Determine the [X, Y] coordinate at the center of the cell enclosing the given text.  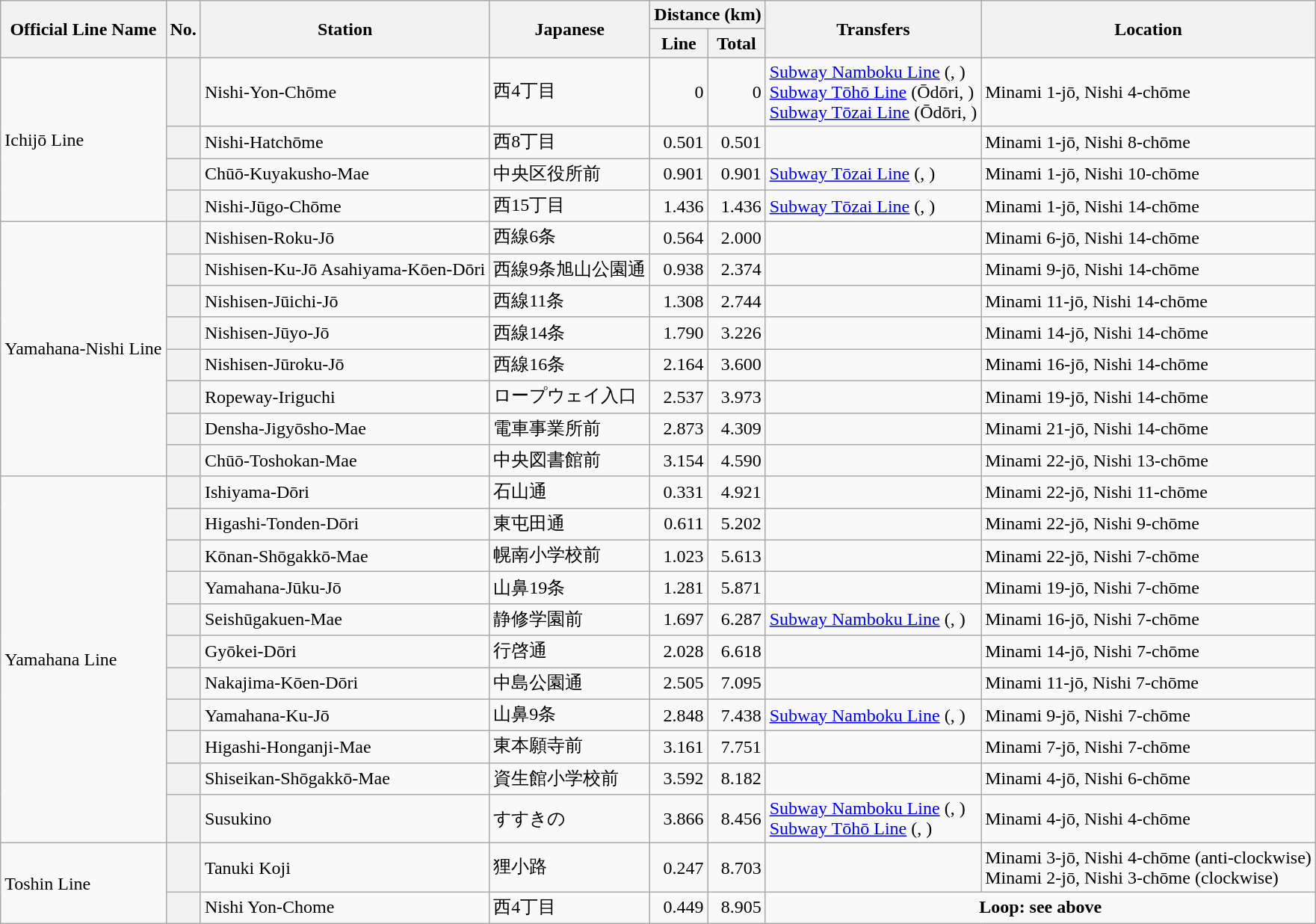
4.309 [737, 429]
Nishisen-Jūyo-Jō [345, 333]
Subway Namboku Line (, ) Subway Tōhō Line (, ) [873, 819]
6.287 [737, 619]
8.456 [737, 819]
Chūō-Toshokan-Mae [345, 461]
2.374 [737, 269]
Location [1149, 29]
西8丁目 [569, 142]
Kōnan-Shōgakkō-Mae [345, 556]
Minami 9-jō, Nishi 14-chōme [1149, 269]
Higashi-Honganji-Mae [345, 748]
Minami 1-jō, Nishi 4-chōme [1149, 92]
Shiseikan-Shōgakkō-Mae [345, 779]
Yamahana-Jūku-Jō [345, 588]
3.866 [679, 819]
西15丁目 [569, 206]
2.164 [679, 365]
Seishūgakuen-Mae [345, 619]
7.438 [737, 715]
東本願寺前 [569, 748]
中央図書館前 [569, 461]
ロープウェイ入口 [569, 396]
8.703 [737, 867]
2.537 [679, 396]
Minami 22-jō, Nishi 11-chōme [1149, 492]
3.161 [679, 748]
Distance (km) [708, 15]
資生館小学校前 [569, 779]
8.905 [737, 908]
Total [737, 43]
Japanese [569, 29]
Loop: see above [1040, 908]
5.613 [737, 556]
Transfers [873, 29]
0.247 [679, 867]
1.023 [679, 556]
Minami 1-jō, Nishi 10-chōme [1149, 175]
Nishi-Yon-Chōme [345, 92]
5.202 [737, 525]
Minami 1-jō, Nishi 14-chōme [1149, 206]
Minami 22-jō, Nishi 9-chōme [1149, 525]
Gyōkei-Dōri [345, 652]
4.590 [737, 461]
Minami 21-jō, Nishi 14-chōme [1149, 429]
No. [183, 29]
Minami 14-jō, Nishi 14-chōme [1149, 333]
Ichijō Line [84, 140]
0.938 [679, 269]
Minami 9-jō, Nishi 7-chōme [1149, 715]
0.564 [679, 238]
電車事業所前 [569, 429]
7.751 [737, 748]
Ishiyama-Dōri [345, 492]
行啓通 [569, 652]
西線11条 [569, 302]
石山通 [569, 492]
2.000 [737, 238]
静修学園前 [569, 619]
Station [345, 29]
Minami 19-jō, Nishi 14-chōme [1149, 396]
Minami 16-jō, Nishi 7-chōme [1149, 619]
Tanuki Koji [345, 867]
Subway Namboku Line (, ) Subway Tōhō Line (Ōdōri, ) Subway Tōzai Line (Ōdōri, ) [873, 92]
西線9条旭山公園通 [569, 269]
3.973 [737, 396]
Minami 16-jō, Nishi 14-chōme [1149, 365]
Densha-Jigyōsho-Mae [345, 429]
Yamahana-Nishi Line [84, 349]
0.449 [679, 908]
狸小路 [569, 867]
1.697 [679, 619]
Minami 7-jō, Nishi 7-chōme [1149, 748]
Chūō-Kuyakusho-Mae [345, 175]
2.744 [737, 302]
Higashi-Tonden-Dōri [345, 525]
7.095 [737, 683]
Official Line Name [84, 29]
4.921 [737, 492]
Minami 4-jō, Nishi 6-chōme [1149, 779]
2.848 [679, 715]
3.226 [737, 333]
2.505 [679, 683]
0.331 [679, 492]
5.871 [737, 588]
西線16条 [569, 365]
山鼻9条 [569, 715]
0.611 [679, 525]
Minami 14-jō, Nishi 7-chōme [1149, 652]
Nishisen-Roku-Jō [345, 238]
Minami 22-jō, Nishi 13-chōme [1149, 461]
Nishisen-Ku-Jō Asahiyama-Kōen-Dōri [345, 269]
2.873 [679, 429]
Minami 6-jō, Nishi 14-chōme [1149, 238]
1.281 [679, 588]
Minami 3-jō, Nishi 4-chōme (anti-clockwise)Minami 2-jō, Nishi 3-chōme (clockwise) [1149, 867]
Minami 11-jō, Nishi 7-chōme [1149, 683]
Yamahana Line [84, 659]
2.028 [679, 652]
6.618 [737, 652]
Nishi-Jūgo-Chōme [345, 206]
中島公園通 [569, 683]
Susukino [345, 819]
東屯田通 [569, 525]
Nishisen-Jūichi-Jō [345, 302]
Minami 22-jō, Nishi 7-chōme [1149, 556]
Nishi-Hatchōme [345, 142]
Nishisen-Jūroku-Jō [345, 365]
山鼻19条 [569, 588]
西線6条 [569, 238]
1.790 [679, 333]
8.182 [737, 779]
3.592 [679, 779]
中央区役所前 [569, 175]
Minami 4-jō, Nishi 4-chōme [1149, 819]
Ropeway-Iriguchi [345, 396]
Minami 11-jō, Nishi 14-chōme [1149, 302]
Nakajima-Kōen-Dōri [345, 683]
Minami 1-jō, Nishi 8-chōme [1149, 142]
3.600 [737, 365]
Nishi Yon-Chome [345, 908]
幌南小学校前 [569, 556]
Line [679, 43]
Minami 19-jō, Nishi 7-chōme [1149, 588]
西線14条 [569, 333]
3.154 [679, 461]
すすきの [569, 819]
Yamahana-Ku-Jō [345, 715]
1.308 [679, 302]
Toshin Line [84, 884]
